Capture the cell that displays the provided text and extract its (X, Y) central coordinate. 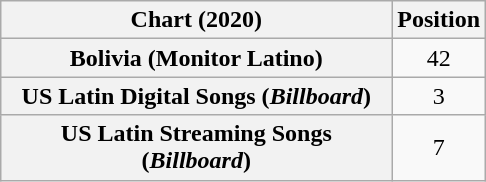
Bolivia (Monitor Latino) (196, 58)
Chart (2020) (196, 20)
7 (439, 148)
US Latin Digital Songs (Billboard) (196, 96)
42 (439, 58)
3 (439, 96)
Position (439, 20)
US Latin Streaming Songs (Billboard) (196, 148)
